Locate the cell with the specified text and output its (X, Y) center coordinate. 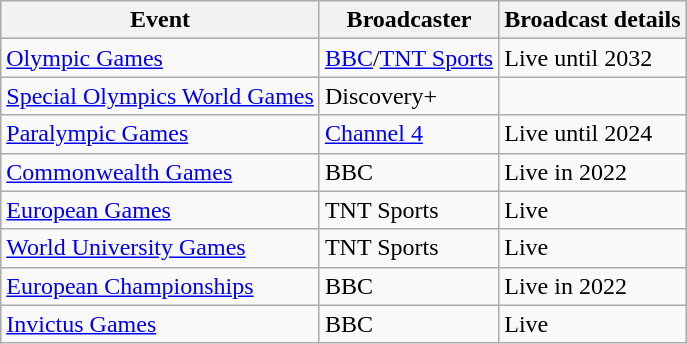
Event (160, 20)
Broadcaster (408, 20)
Broadcast details (592, 20)
Paralympic Games (160, 134)
Special Olympics World Games (160, 96)
Commonwealth Games (160, 172)
European Championships (160, 286)
Invictus Games (160, 324)
Live until 2024 (592, 134)
Discovery+ (408, 96)
Live until 2032 (592, 58)
World University Games (160, 248)
BBC/TNT Sports (408, 58)
European Games (160, 210)
Channel 4 (408, 134)
Olympic Games (160, 58)
